Locate the cell with the specified text and output its (X, Y) center coordinate. 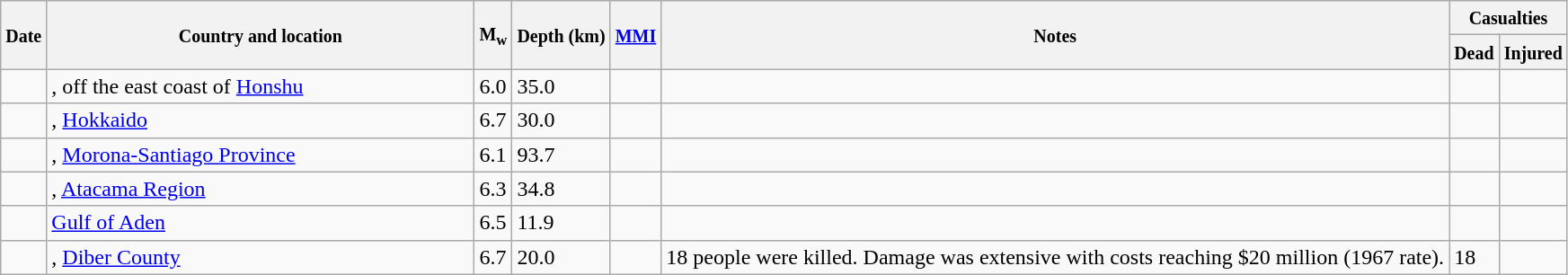
, Atacama Region (261, 189)
Gulf of Aden (261, 223)
11.9 (561, 223)
18 people were killed. Damage was extensive with costs reaching $20 million (1967 rate). (1055, 257)
6.1 (493, 155)
Dead (1475, 52)
, off the east coast of Honshu (261, 86)
35.0 (561, 86)
Casualties (1509, 18)
Date (23, 35)
Country and location (261, 35)
Injured (1533, 52)
18 (1475, 257)
Depth (km) (561, 35)
, Hokkaido (261, 120)
6.3 (493, 189)
30.0 (561, 120)
Mw (493, 35)
20.0 (561, 257)
34.8 (561, 189)
, Morona-Santiago Province (261, 155)
MMI (636, 35)
6.5 (493, 223)
93.7 (561, 155)
6.0 (493, 86)
, Diber County (261, 257)
Notes (1055, 35)
